Provide the [x, y] coordinate of the cell's center where the given text is located.  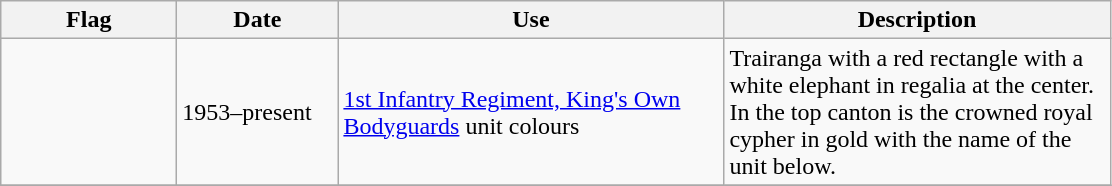
Flag [89, 20]
1953–present [258, 112]
1st Infantry Regiment, King's Own Bodyguards unit colours [531, 112]
Use [531, 20]
Date [258, 20]
Description [917, 20]
